Locate the cell with the specified text and output its [x, y] center coordinate. 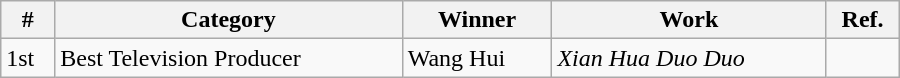
Work [689, 20]
Category [228, 20]
# [28, 20]
Wang Hui [477, 58]
Xian Hua Duo Duo [689, 58]
1st [28, 58]
Ref. [862, 20]
Best Television Producer [228, 58]
Winner [477, 20]
